Find where the given text appears and provide that cell's center as [x, y] coordinate. 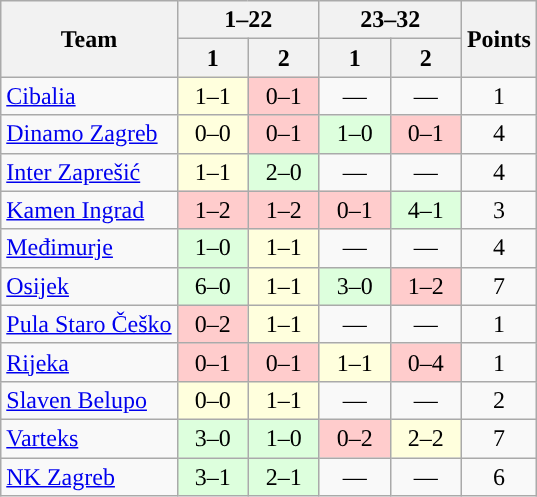
2–2 [426, 438]
4–1 [426, 210]
Cibalia [89, 96]
2–0 [284, 172]
6–0 [212, 286]
3 [498, 210]
Pula Staro Češko [89, 324]
1–22 [248, 20]
6 [498, 477]
Međimurje [89, 248]
Rijeka [89, 362]
Team [89, 39]
Osijek [89, 286]
NK Zagreb [89, 477]
0–4 [426, 362]
Kamen Ingrad [89, 210]
23–32 [390, 20]
Dinamo Zagreb [89, 134]
Slaven Belupo [89, 400]
Varteks [89, 438]
3–1 [212, 477]
2–1 [284, 477]
Points [498, 39]
Inter Zaprešić [89, 172]
